Search for the cell housing the specified text and yield its [X, Y] center coordinate. 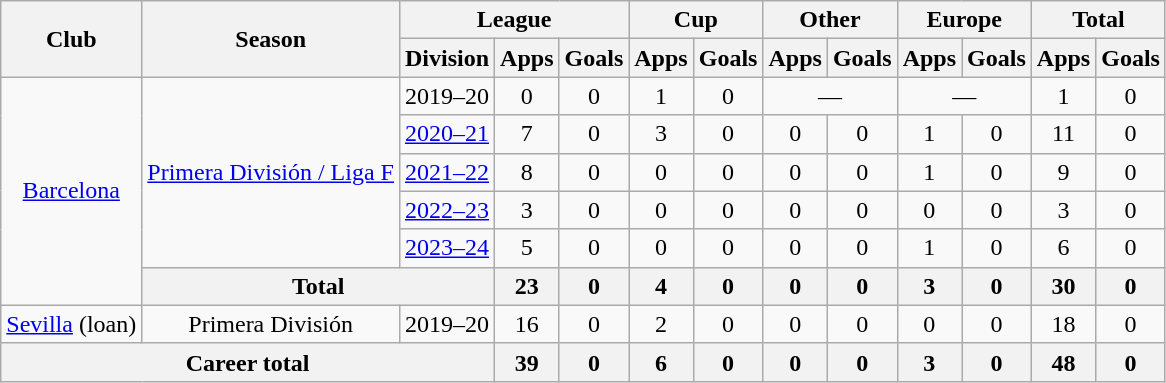
48 [1063, 362]
39 [527, 362]
30 [1063, 286]
18 [1063, 324]
2020–21 [446, 134]
2021–22 [446, 172]
Club [72, 39]
7 [527, 134]
16 [527, 324]
2 [661, 324]
Primera División [271, 324]
League [514, 20]
8 [527, 172]
Division [446, 58]
Sevilla (loan) [72, 324]
Barcelona [72, 191]
Cup [696, 20]
11 [1063, 134]
5 [527, 248]
Career total [248, 362]
Primera División / Liga F [271, 172]
4 [661, 286]
9 [1063, 172]
2023–24 [446, 248]
Europe [964, 20]
Season [271, 39]
23 [527, 286]
2022–23 [446, 210]
Other [830, 20]
